From the cell containing the given text, extract its center point as [x, y] coordinate. 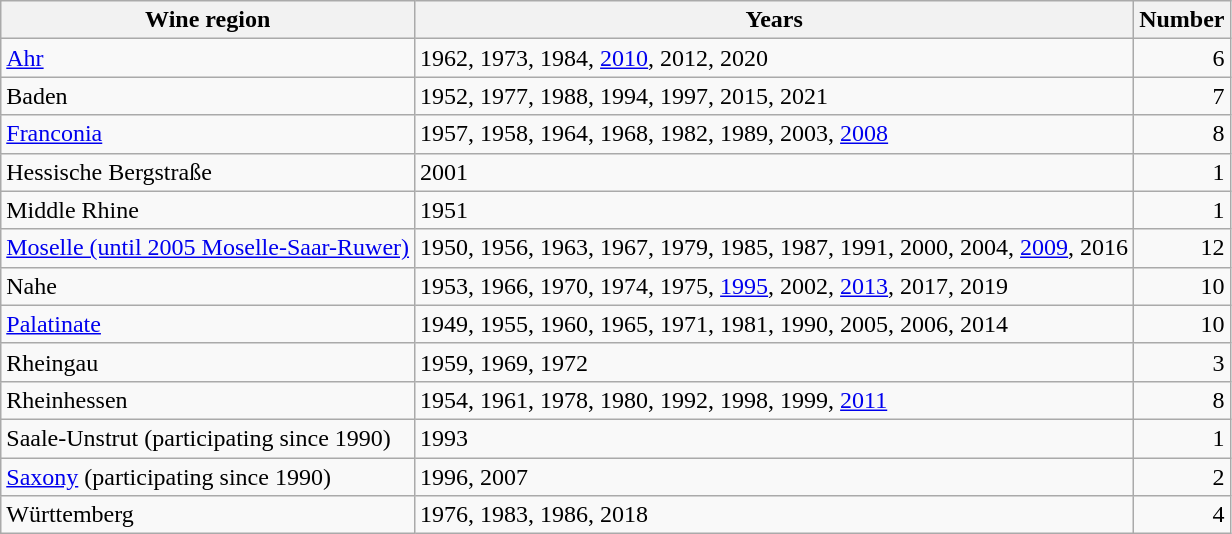
1949, 1955, 1960, 1965, 1971, 1981, 1990, 2005, 2006, 2014 [774, 324]
Saxony (participating since 1990) [208, 477]
2001 [774, 172]
1976, 1983, 1986, 2018 [774, 515]
6 [1182, 58]
Years [774, 20]
1996, 2007 [774, 477]
1950, 1956, 1963, 1967, 1979, 1985, 1987, 1991, 2000, 2004, 2009, 2016 [774, 248]
Wine region [208, 20]
Ahr [208, 58]
1953, 1966, 1970, 1974, 1975, 1995, 2002, 2013, 2017, 2019 [774, 286]
7 [1182, 96]
1951 [774, 210]
1959, 1969, 1972 [774, 362]
2 [1182, 477]
Palatinate [208, 324]
1993 [774, 438]
Middle Rhine [208, 210]
Moselle (until 2005 Moselle-Saar-Ruwer) [208, 248]
1952, 1977, 1988, 1994, 1997, 2015, 2021 [774, 96]
Number [1182, 20]
Rheingau [208, 362]
Baden [208, 96]
Saale-Unstrut (participating since 1990) [208, 438]
Nahe [208, 286]
4 [1182, 515]
1954, 1961, 1978, 1980, 1992, 1998, 1999, 2011 [774, 400]
1957, 1958, 1964, 1968, 1982, 1989, 2003, 2008 [774, 134]
Rheinhessen [208, 400]
1962, 1973, 1984, 2010, 2012, 2020 [774, 58]
Franconia [208, 134]
Württemberg [208, 515]
3 [1182, 362]
Hessische Bergstraße [208, 172]
12 [1182, 248]
